Return the [x, y] coordinate for the center point of the cell that contains the specified text.  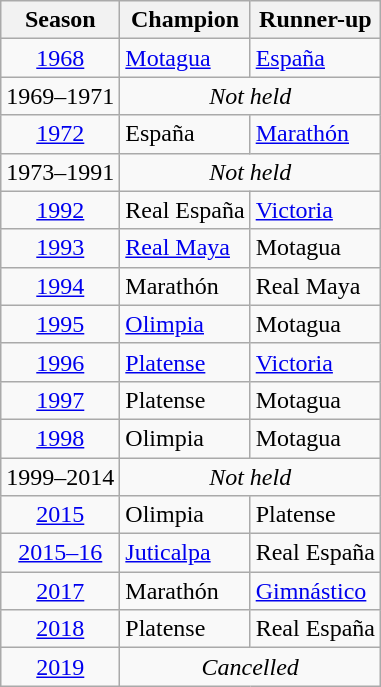
1995 [60, 324]
1992 [60, 210]
Gimnástico [315, 591]
1972 [60, 134]
2015 [60, 515]
2017 [60, 591]
2018 [60, 629]
2019 [60, 667]
Season [60, 20]
1999–2014 [60, 477]
Cancelled [250, 667]
1998 [60, 438]
Juticalpa [185, 553]
2015–16 [60, 553]
1993 [60, 248]
1969–1971 [60, 96]
1997 [60, 400]
1973–1991 [60, 172]
1994 [60, 286]
1968 [60, 58]
1996 [60, 362]
Runner-up [315, 20]
Champion [185, 20]
